Capture the cell that displays the provided text and extract its (X, Y) central coordinate. 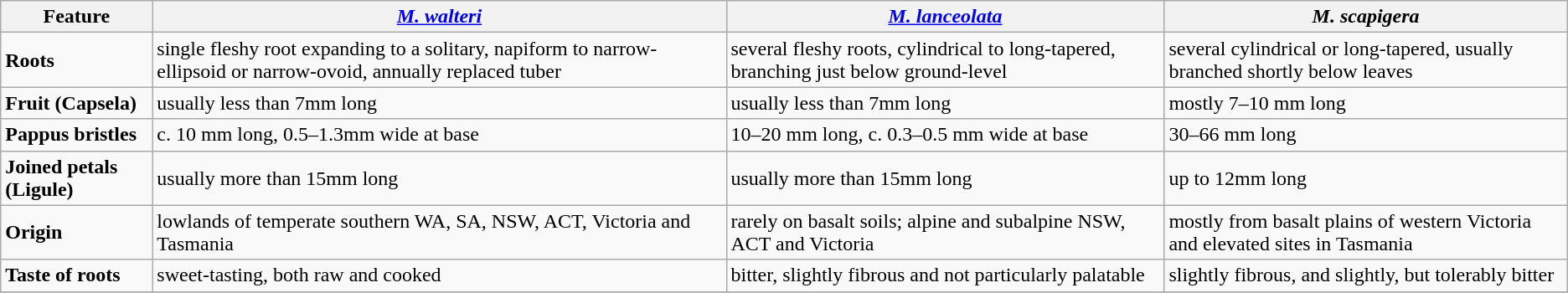
several fleshy roots, cylindrical to long-tapered, branching just below ground-level (945, 60)
single fleshy root expanding to a solitary, napiform to narrow-ellipsoid or narrow-ovoid, annually replaced tuber (439, 60)
Joined petals (Ligule) (77, 177)
rarely on basalt soils; alpine and subalpine NSW, ACT and Victoria (945, 233)
lowlands of temperate southern WA, SA, NSW, ACT, Victoria and Tasmania (439, 233)
sweet-tasting, both raw and cooked (439, 275)
30–66 mm long (1365, 135)
10–20 mm long, c. 0.3–0.5 mm wide at base (945, 135)
Feature (77, 17)
Fruit (Capsela) (77, 103)
up to 12mm long (1365, 177)
mostly 7–10 mm long (1365, 103)
M. lanceolata (945, 17)
c. 10 mm long, 0.5–1.3mm wide at base (439, 135)
mostly from basalt plains of western Victoria and elevated sites in Tasmania (1365, 233)
bitter, slightly fibrous and not particularly palatable (945, 275)
Origin (77, 233)
slightly fibrous, and slightly, but tolerably bitter (1365, 275)
Pappus bristles (77, 135)
several cylindrical or long-tapered, usually branched shortly below leaves (1365, 60)
Roots (77, 60)
M. walteri (439, 17)
M. scapigera (1365, 17)
Taste of roots (77, 275)
